Scan for the cell matching the given text and deliver its [x, y] coordinate at center. 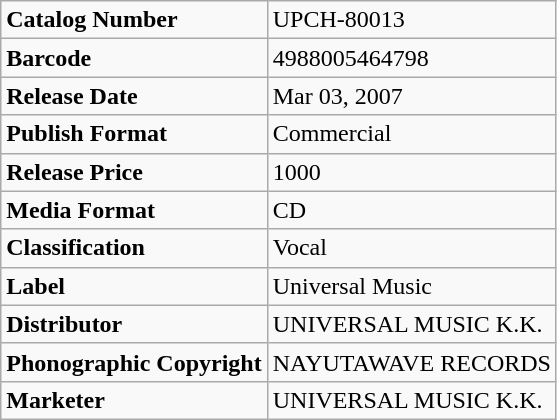
Universal Music [412, 286]
UPCH-80013 [412, 20]
Label [134, 286]
Media Format [134, 210]
NAYUTAWAVE RECORDS [412, 362]
Release Price [134, 172]
Catalog Number [134, 20]
Barcode [134, 58]
Distributor [134, 324]
4988005464798 [412, 58]
Mar 03, 2007 [412, 96]
CD [412, 210]
Publish Format [134, 134]
Vocal [412, 248]
Release Date [134, 96]
Marketer [134, 400]
1000 [412, 172]
Phonographic Copyright [134, 362]
Commercial [412, 134]
Classification [134, 248]
